Output the (X, Y) coordinate of the center of the cell containing the given text.  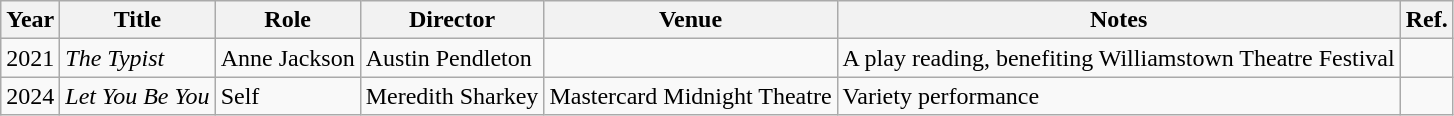
A play reading, benefiting Williamstown Theatre Festival (1118, 58)
Director (452, 20)
Mastercard Midnight Theatre (690, 96)
2021 (30, 58)
Self (288, 96)
Title (138, 20)
Ref. (1426, 20)
Variety performance (1118, 96)
Role (288, 20)
2024 (30, 96)
The Typist (138, 58)
Let You Be You (138, 96)
Austin Pendleton (452, 58)
Venue (690, 20)
Meredith Sharkey (452, 96)
Year (30, 20)
Anne Jackson (288, 58)
Notes (1118, 20)
